Output the [x, y] coordinate of the center of the cell containing the given text.  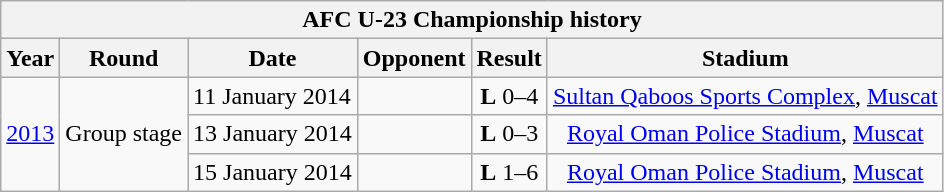
L 1–6 [509, 172]
15 January 2014 [273, 172]
Result [509, 58]
Sultan Qaboos Sports Complex, Muscat [745, 96]
Round [124, 58]
13 January 2014 [273, 134]
Year [30, 58]
L 0–3 [509, 134]
Opponent [414, 58]
Stadium [745, 58]
11 January 2014 [273, 96]
L 0–4 [509, 96]
Group stage [124, 134]
AFC U-23 Championship history [472, 20]
2013 [30, 134]
Date [273, 58]
